From the cell containing the given text, extract its center point as [x, y] coordinate. 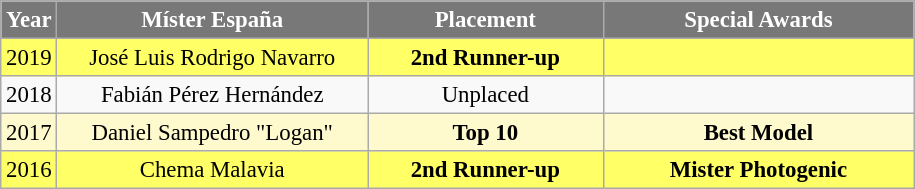
2019 [29, 58]
Placement [486, 20]
Unplaced [486, 95]
Chema Malavia [212, 170]
Mister Photogenic [758, 170]
2016 [29, 170]
Fabián Pérez Hernández [212, 95]
Year [29, 20]
Míster España [212, 20]
2018 [29, 95]
2017 [29, 133]
Daniel Sampedro "Logan" [212, 133]
Top 10 [486, 133]
José Luis Rodrigo Navarro [212, 58]
Best Model [758, 133]
Special Awards [758, 20]
